For the text-containing cell, return its midpoint in (x, y) coordinate format. 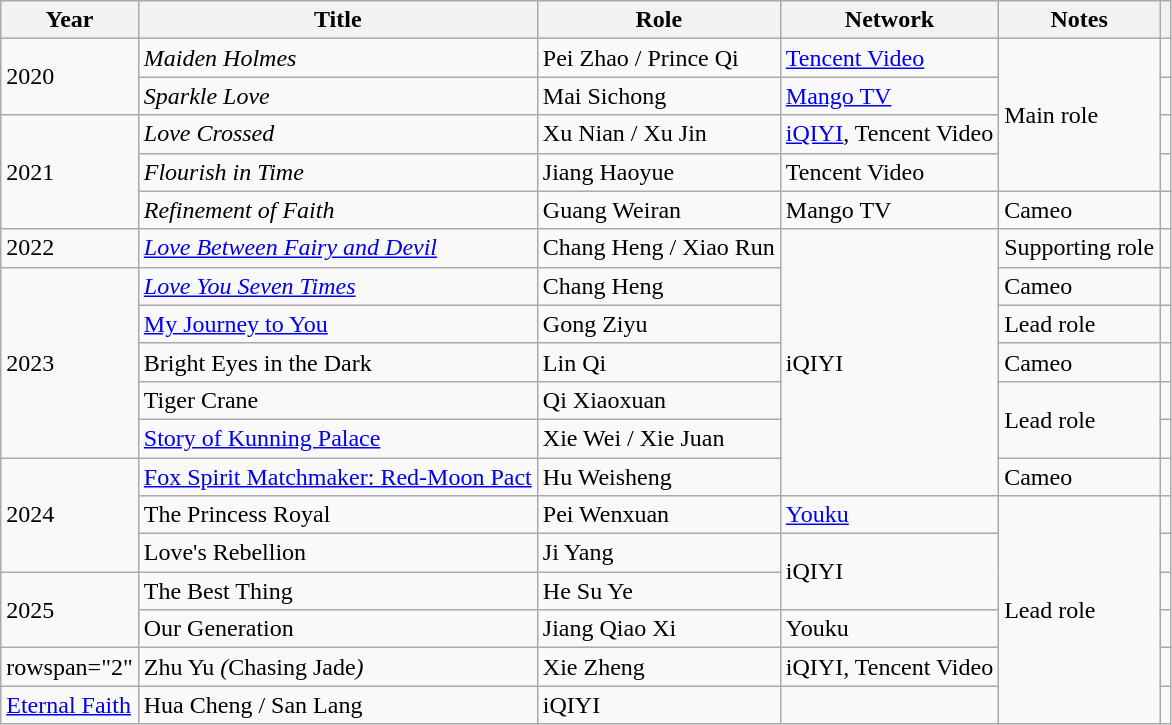
Pei Wenxuan (658, 515)
Chang Heng (658, 286)
Hu Weisheng (658, 477)
Year (70, 20)
Love Between Fairy and Devil (338, 248)
Xie Zheng (658, 667)
Maiden Holmes (338, 58)
My Journey to You (338, 324)
2022 (70, 248)
Love Crossed (338, 134)
Pei Zhao / Prince Qi (658, 58)
Xu Nian / Xu Jin (658, 134)
Title (338, 20)
Network (889, 20)
2021 (70, 172)
Jiang Qiao Xi (658, 629)
Role (658, 20)
2023 (70, 362)
Tiger Crane (338, 400)
2020 (70, 77)
Love You Seven Times (338, 286)
rowspan="2" (70, 667)
Zhu Yu (Chasing Jade) (338, 667)
Xie Wei / Xie Juan (658, 438)
Eternal Faith (70, 705)
Love's Rebellion (338, 553)
Story of Kunning Palace (338, 438)
Gong Ziyu (658, 324)
2024 (70, 515)
Guang Weiran (658, 210)
Refinement of Faith (338, 210)
Lin Qi (658, 362)
Fox Spirit Matchmaker: Red-Moon Pact (338, 477)
The Best Thing (338, 591)
Flourish in Time (338, 172)
Ji Yang (658, 553)
Jiang Haoyue (658, 172)
Hua Cheng / San Lang (338, 705)
Sparkle Love (338, 96)
He Su Ye (658, 591)
The Princess Royal (338, 515)
Qi Xiaoxuan (658, 400)
Bright Eyes in the Dark (338, 362)
Our Generation (338, 629)
Main role (1080, 115)
Chang Heng / Xiao Run (658, 248)
Supporting role (1080, 248)
2025 (70, 610)
Notes (1080, 20)
Mai Sichong (658, 96)
